Scan for the cell matching the given text and deliver its (X, Y) coordinate at center. 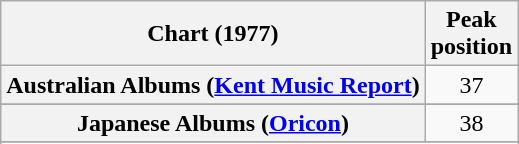
Australian Albums (Kent Music Report) (213, 85)
38 (471, 123)
Japanese Albums (Oricon) (213, 123)
Peakposition (471, 34)
Chart (1977) (213, 34)
37 (471, 85)
